Provide the [X, Y] coordinate of the cell's center where the given text is located.  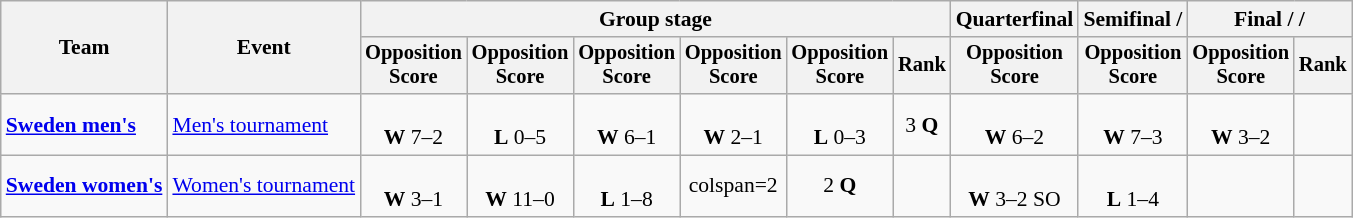
W 11–0 [520, 186]
W 2–1 [734, 124]
L 0–3 [840, 124]
W 6–1 [626, 124]
W 6–2 [1015, 124]
Group stage [656, 19]
Team [84, 48]
W 7–2 [414, 124]
Sweden men's [84, 124]
Quarterfinal [1015, 19]
colspan=2 [734, 186]
L 1–4 [1132, 186]
W 7–3 [1132, 124]
Semifinal / [1132, 19]
Sweden women's [84, 186]
L 1–8 [626, 186]
Women's tournament [264, 186]
Event [264, 48]
2 Q [840, 186]
L 0–5 [520, 124]
Men's tournament [264, 124]
Final / / [1269, 19]
W 3–1 [414, 186]
3 Q [922, 124]
W 3–2 SO [1015, 186]
W 3–2 [1240, 124]
